Scan for the cell matching the given text and deliver its [x, y] coordinate at center. 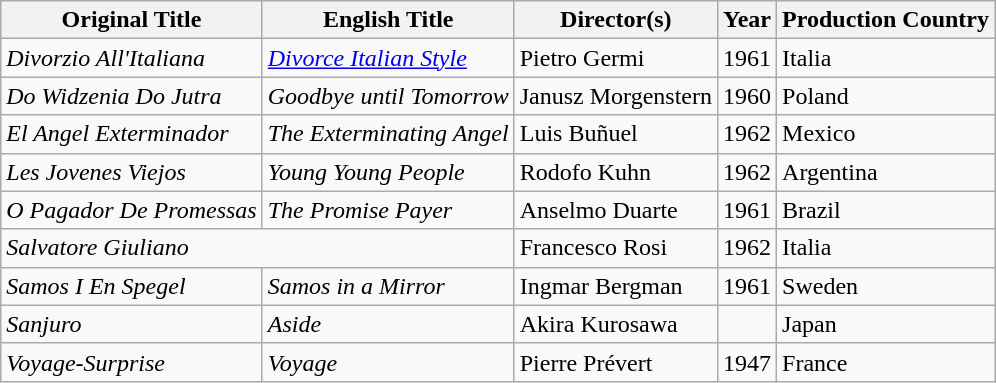
Poland [886, 96]
Pietro Germi [616, 58]
Production Country [886, 20]
1947 [746, 362]
Pierre Prévert [616, 362]
Rodofo Kuhn [616, 172]
Francesco Rosi [616, 248]
Director(s) [616, 20]
Do Widzenia Do Jutra [132, 96]
Voyage-Surprise [132, 362]
Divorce Italian Style [388, 58]
The Promise Payer [388, 210]
Luis Buñuel [616, 134]
Samos I En Spegel [132, 286]
Anselmo Duarte [616, 210]
Brazil [886, 210]
Argentina [886, 172]
El Angel Exterminador [132, 134]
Young Young People [388, 172]
Janusz Morgenstern [616, 96]
Divorzio All'Italiana [132, 58]
Samos in a Mirror [388, 286]
Voyage [388, 362]
Original Title [132, 20]
Sweden [886, 286]
Salvatore Giuliano [258, 248]
Goodbye until Tomorrow [388, 96]
Mexico [886, 134]
Les Jovenes Viejos [132, 172]
Akira Kurosawa [616, 324]
Japan [886, 324]
O Pagador De Promessas [132, 210]
The Exterminating Angel [388, 134]
English Title [388, 20]
France [886, 362]
Sanjuro [132, 324]
1960 [746, 96]
Year [746, 20]
Aside [388, 324]
Ingmar Bergman [616, 286]
